Return the [x, y] coordinate for the center point of the cell that contains the specified text.  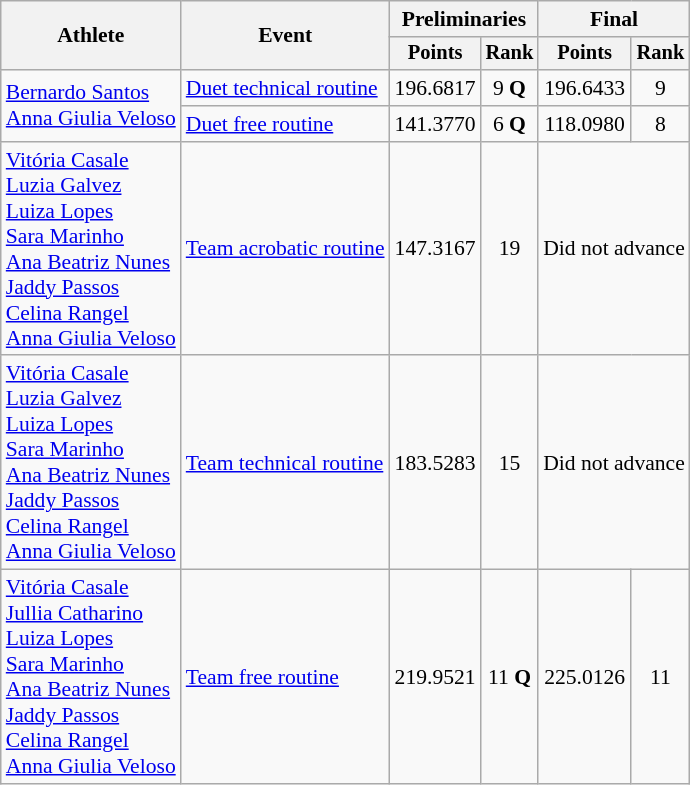
Final [614, 19]
11 Q [510, 677]
219.9521 [436, 677]
19 [510, 249]
Duet technical routine [286, 88]
Event [286, 36]
Preliminaries [464, 19]
225.0126 [584, 677]
9 [660, 88]
147.3167 [436, 249]
196.6433 [584, 88]
Team free routine [286, 677]
Team acrobatic routine [286, 249]
196.6817 [436, 88]
118.0980 [584, 124]
183.5283 [436, 463]
Team technical routine [286, 463]
15 [510, 463]
Vitória CasaleJullia CatharinoLuiza LopesSara MarinhoAna Beatriz NunesJaddy PassosCelina RangelAnna Giulia Veloso [91, 677]
Athlete [91, 36]
Duet free routine [286, 124]
Bernardo SantosAnna Giulia Veloso [91, 106]
11 [660, 677]
9 Q [510, 88]
141.3770 [436, 124]
8 [660, 124]
6 Q [510, 124]
